Return the [x, y] coordinate for the center point of the cell that contains the specified text.  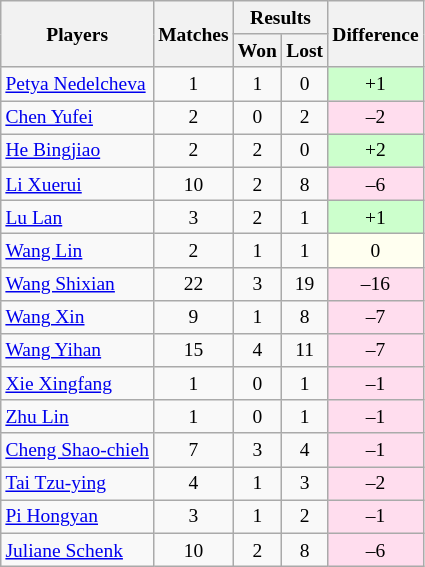
9 [194, 316]
Wang Shixian [78, 284]
Difference [376, 34]
Players [78, 34]
Lost [305, 50]
15 [194, 350]
Matches [194, 34]
Won [257, 50]
Petya Nedelcheva [78, 84]
Juliane Schenk [78, 550]
Wang Xin [78, 316]
He Bingjiao [78, 150]
Wang Yihan [78, 350]
Results [280, 18]
–16 [376, 284]
11 [305, 350]
Li Xuerui [78, 184]
Lu Lan [78, 216]
Pi Hongyan [78, 516]
7 [194, 450]
Chen Yufei [78, 118]
19 [305, 284]
Wang Lin [78, 250]
Cheng Shao-chieh [78, 450]
22 [194, 284]
+2 [376, 150]
Tai Tzu-ying [78, 484]
Xie Xingfang [78, 384]
Zhu Lin [78, 416]
